Return (X, Y) of the center of cell containing provided text 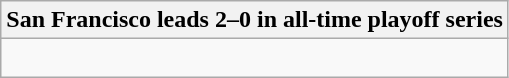
San Francisco leads 2–0 in all-time playoff series (255, 20)
